From the cell containing the given text, extract its center point as (X, Y) coordinate. 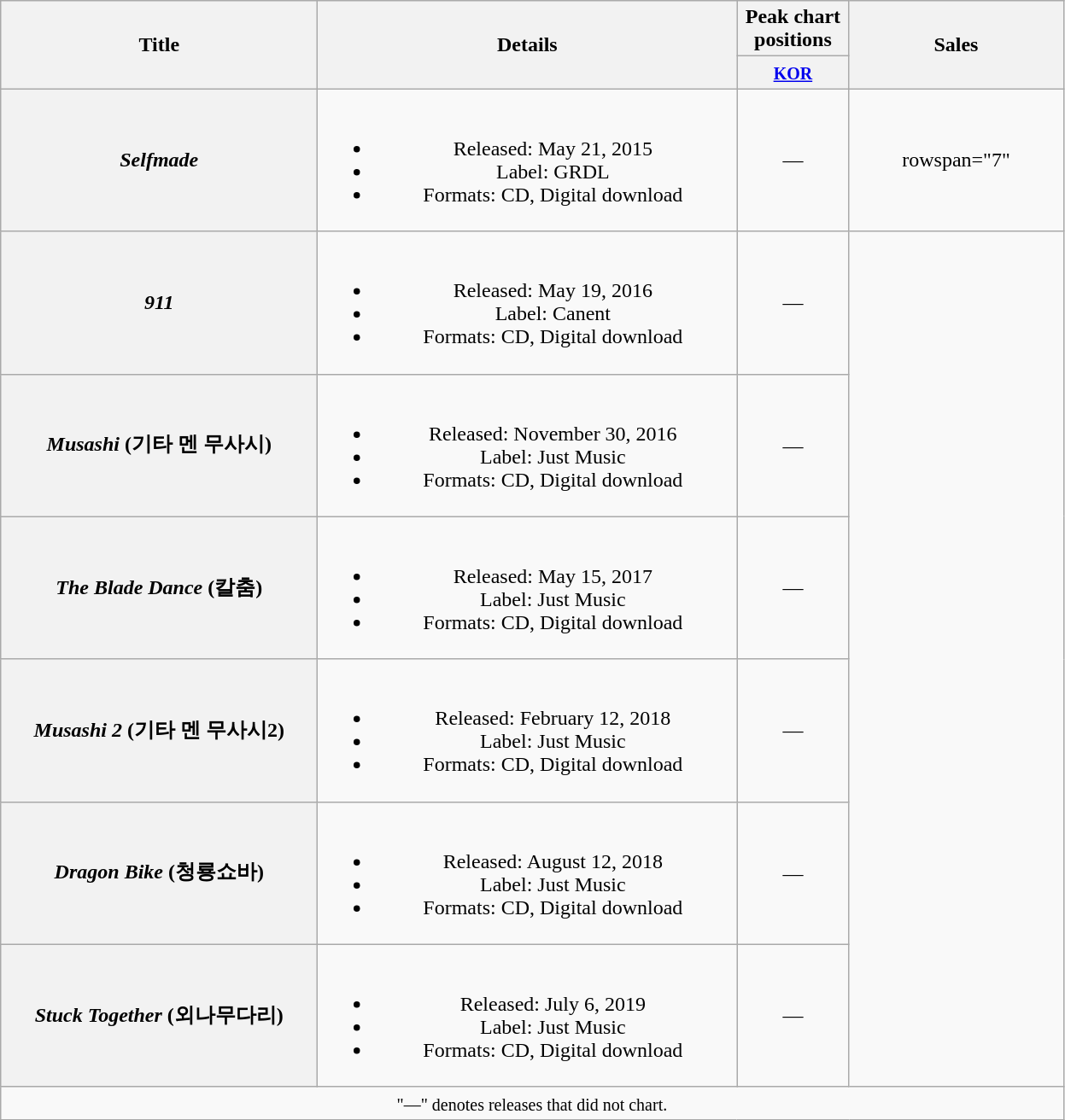
Released: August 12, 2018Label: Just MusicFormats: CD, Digital download (528, 872)
Musashi 2 (기타 멘 무사시2) (159, 731)
rowspan="7" (957, 160)
Sales (957, 44)
Title (159, 44)
Released: May 15, 2017Label: Just MusicFormats: CD, Digital download (528, 587)
KOR (793, 73)
Released: July 6, 2019Label: Just MusicFormats: CD, Digital download (528, 1016)
Peak chart positions (793, 29)
Musashi (기타 멘 무사시) (159, 446)
Released: May 21, 2015Label: GRDLFormats: CD, Digital download (528, 160)
Details (528, 44)
Released: February 12, 2018Label: Just MusicFormats: CD, Digital download (528, 731)
911 (159, 302)
"—" denotes releases that did not chart. (532, 1103)
Selfmade (159, 160)
The Blade Dance (칼춤) (159, 587)
Released: May 19, 2016Label: CanentFormats: CD, Digital download (528, 302)
Dragon Bike (청룡쇼바) (159, 872)
Stuck Together (외나무다리) (159, 1016)
Released: November 30, 2016Label: Just MusicFormats: CD, Digital download (528, 446)
